Determine the (X, Y) coordinate at the center of the cell enclosing the given text.  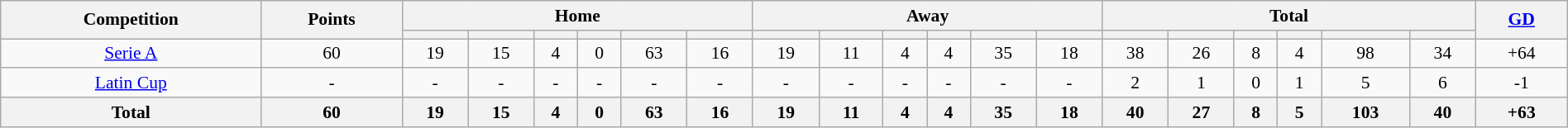
98 (1366, 53)
Competition (131, 20)
26 (1202, 53)
-1 (1522, 83)
+63 (1522, 112)
103 (1366, 112)
38 (1135, 53)
GD (1522, 20)
+64 (1522, 53)
Latin Cup (131, 83)
Away (927, 16)
34 (1443, 53)
Serie A (131, 53)
Points (332, 20)
Home (577, 16)
6 (1443, 83)
27 (1202, 112)
2 (1135, 83)
